Return the [x, y] coordinate for the center point of the cell that contains the specified text.  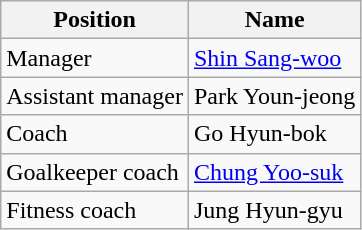
Position [95, 20]
Coach [95, 134]
Fitness coach [95, 210]
Name [274, 20]
Assistant manager [95, 96]
Goalkeeper coach [95, 172]
Manager [95, 58]
Shin Sang-woo [274, 58]
Park Youn-jeong [274, 96]
Jung Hyun-gyu [274, 210]
Go Hyun-bok [274, 134]
Chung Yoo-suk [274, 172]
